Return the [x, y] coordinate for the center point of the cell that contains the specified text.  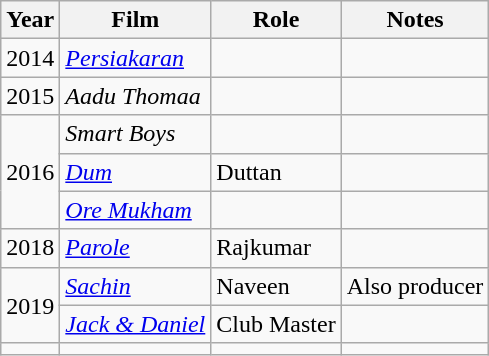
Notes [415, 20]
2019 [30, 305]
Year [30, 20]
Film [136, 20]
Jack & Daniel [136, 324]
Naveen [276, 286]
Aadu Thomaa [136, 96]
Smart Boys [136, 134]
Duttan [276, 172]
2014 [30, 58]
2018 [30, 248]
2016 [30, 172]
Ore Mukham [136, 210]
Persiakaran [136, 58]
Dum [136, 172]
Role [276, 20]
Also producer [415, 286]
Rajkumar [276, 248]
Parole [136, 248]
2015 [30, 96]
Sachin [136, 286]
Club Master [276, 324]
